Detect which cell encompasses the target text, then output its (X, Y) center coordinate. 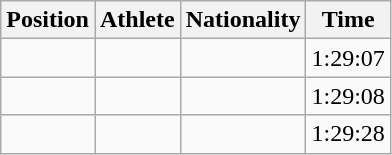
Position (48, 20)
Nationality (243, 20)
1:29:07 (348, 58)
Time (348, 20)
1:29:28 (348, 134)
Athlete (137, 20)
1:29:08 (348, 96)
